Find where the given text appears and provide that cell's center as [x, y] coordinate. 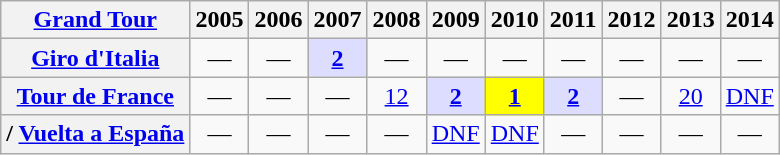
20 [690, 96]
2014 [750, 20]
2012 [632, 20]
2010 [514, 20]
/ Vuelta a España [96, 134]
2009 [456, 20]
2008 [396, 20]
Grand Tour [96, 20]
2005 [220, 20]
1 [514, 96]
2013 [690, 20]
2011 [573, 20]
Giro d'Italia [96, 58]
2007 [338, 20]
2006 [278, 20]
Tour de France [96, 96]
12 [396, 96]
